Extract the (X, Y) coordinate from the center of the cell holding the provided text.  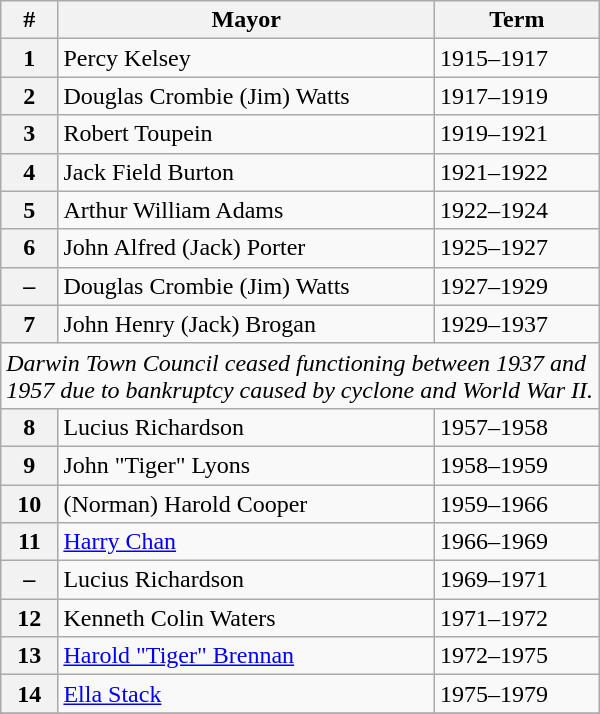
1922–1924 (516, 210)
2 (30, 96)
# (30, 20)
Ella Stack (246, 694)
Robert Toupein (246, 134)
1917–1919 (516, 96)
Arthur William Adams (246, 210)
Harold "Tiger" Brennan (246, 656)
8 (30, 427)
1929–1937 (516, 324)
John Alfred (Jack) Porter (246, 248)
John Henry (Jack) Brogan (246, 324)
John "Tiger" Lyons (246, 465)
7 (30, 324)
1972–1975 (516, 656)
13 (30, 656)
1971–1972 (516, 618)
1915–1917 (516, 58)
Kenneth Colin Waters (246, 618)
1959–1966 (516, 503)
1958–1959 (516, 465)
1921–1922 (516, 172)
1957–1958 (516, 427)
12 (30, 618)
1 (30, 58)
6 (30, 248)
Darwin Town Council ceased functioning between 1937 and 1957 due to bankruptcy caused by cyclone and World War II. (300, 376)
4 (30, 172)
(Norman) Harold Cooper (246, 503)
Harry Chan (246, 542)
1927–1929 (516, 286)
5 (30, 210)
1975–1979 (516, 694)
Mayor (246, 20)
Term (516, 20)
10 (30, 503)
3 (30, 134)
1966–1969 (516, 542)
11 (30, 542)
14 (30, 694)
1919–1921 (516, 134)
Jack Field Burton (246, 172)
9 (30, 465)
Percy Kelsey (246, 58)
1969–1971 (516, 580)
1925–1927 (516, 248)
